Capture the cell that displays the provided text and extract its [X, Y] central coordinate. 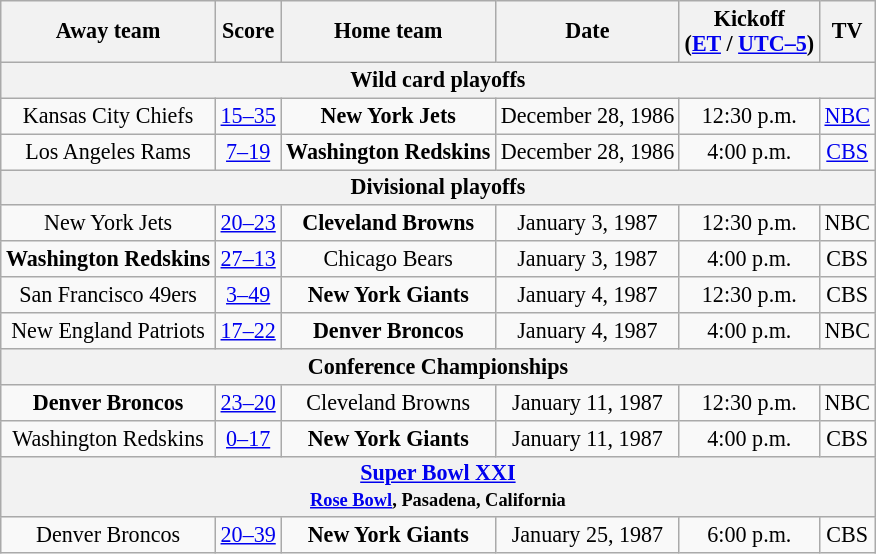
23–20 [248, 402]
7–19 [248, 151]
New England Patriots [108, 330]
Conference Championships [438, 366]
Home team [388, 30]
Score [248, 30]
3–49 [248, 295]
Divisional playoffs [438, 187]
0–17 [248, 438]
TV [847, 30]
Los Angeles Rams [108, 151]
Wild card playoffs [438, 80]
Chicago Bears [388, 259]
January 25, 1987 [588, 535]
6:00 p.m. [749, 535]
Kickoff(ET / UTC–5) [749, 30]
27–13 [248, 259]
San Francisco 49ers [108, 295]
Date [588, 30]
20–39 [248, 535]
Super Bowl XXIRose Bowl, Pasadena, California [438, 486]
20–23 [248, 223]
Kansas City Chiefs [108, 116]
Away team [108, 30]
17–22 [248, 330]
15–35 [248, 116]
